Return (X, Y) of the center of cell containing provided text 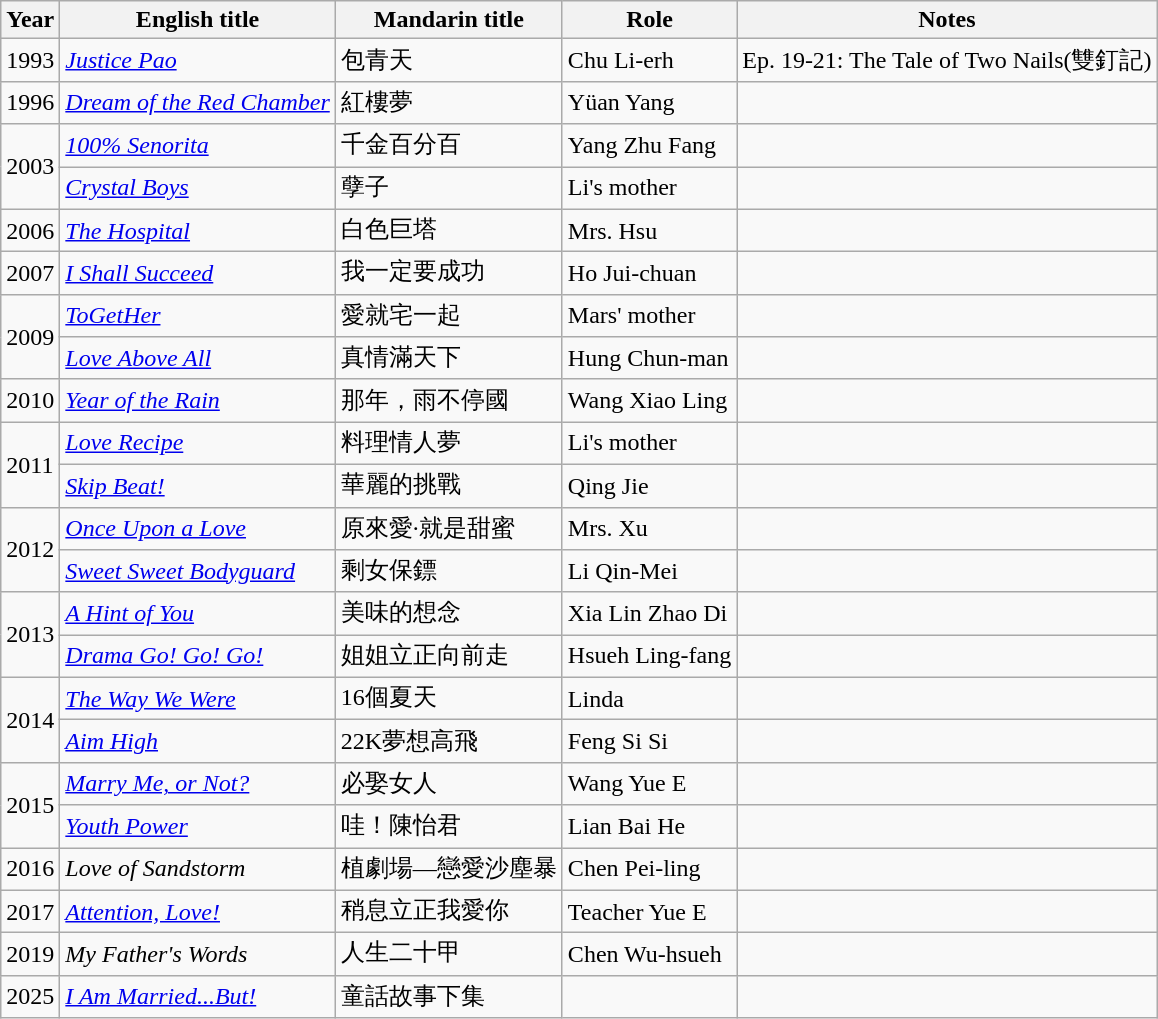
1996 (30, 102)
Chen Pei-ling (649, 870)
English title (198, 20)
千金百分百 (448, 146)
My Father's Words (198, 954)
孽子 (448, 188)
16個夏天 (448, 698)
Year (30, 20)
2003 (30, 166)
Lian Bai He (649, 826)
Marry Me, or Not? (198, 784)
22K夢想高飛 (448, 742)
白色巨塔 (448, 230)
Love Recipe (198, 444)
2016 (30, 870)
Love Above All (198, 358)
童話故事下集 (448, 996)
2010 (30, 400)
真情滿天下 (448, 358)
Li Qin-Mei (649, 572)
The Way We Were (198, 698)
紅樓夢 (448, 102)
Drama Go! Go! Go! (198, 656)
2019 (30, 954)
Year of the Rain (198, 400)
Aim High (198, 742)
我一定要成功 (448, 274)
包青天 (448, 60)
2009 (30, 336)
那年，雨不停國 (448, 400)
Crystal Boys (198, 188)
Teacher Yue E (649, 912)
哇！陳怡君 (448, 826)
Sweet Sweet Bodyguard (198, 572)
2025 (30, 996)
Dream of the Red Chamber (198, 102)
Skip Beat! (198, 486)
Mars' mother (649, 316)
The Hospital (198, 230)
Feng Si Si (649, 742)
Chu Li-erh (649, 60)
Chen Wu-hsueh (649, 954)
華麗的挑戰 (448, 486)
Yang Zhu Fang (649, 146)
Role (649, 20)
2006 (30, 230)
Love of Sandstorm (198, 870)
Ep. 19-21: The Tale of Two Nails(雙釘記) (947, 60)
稍息立正我愛你 (448, 912)
ToGetHer (198, 316)
Attention, Love! (198, 912)
Justice Pao (198, 60)
2017 (30, 912)
Qing Jie (649, 486)
2007 (30, 274)
2014 (30, 720)
2013 (30, 634)
Youth Power (198, 826)
Ho Jui-chuan (649, 274)
剩女保鏢 (448, 572)
原來愛·就是甜蜜 (448, 528)
料理情人夢 (448, 444)
姐姐立正向前走 (448, 656)
2011 (30, 464)
Wang Yue E (649, 784)
Wang Xiao Ling (649, 400)
1993 (30, 60)
植劇場—戀愛沙塵暴 (448, 870)
Mrs. Hsu (649, 230)
Notes (947, 20)
Xia Lin Zhao Di (649, 614)
必娶女人 (448, 784)
I Shall Succeed (198, 274)
2012 (30, 550)
愛就宅一起 (448, 316)
I Am Married...But! (198, 996)
Mrs. Xu (649, 528)
人生二十甲 (448, 954)
Yüan Yang (649, 102)
A Hint of You (198, 614)
2015 (30, 804)
Linda (649, 698)
美味的想念 (448, 614)
Hsueh Ling-fang (649, 656)
Hung Chun-man (649, 358)
Mandarin title (448, 20)
Once Upon a Love (198, 528)
100% Senorita (198, 146)
